Extract the [X, Y] coordinate from the center of the cell holding the provided text.  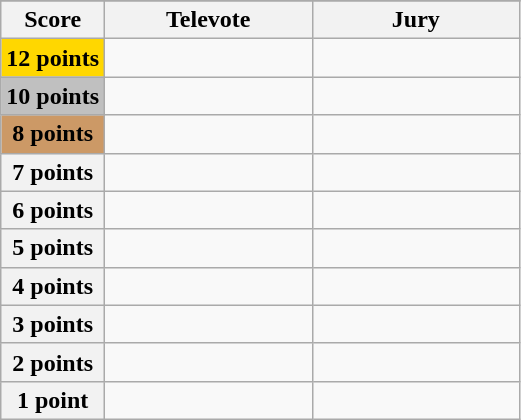
3 points [53, 324]
12 points [53, 58]
4 points [53, 286]
8 points [53, 134]
5 points [53, 248]
10 points [53, 96]
6 points [53, 210]
1 point [53, 400]
Televote [209, 20]
Jury [416, 20]
Score [53, 20]
7 points [53, 172]
2 points [53, 362]
